Extract the (X, Y) coordinate from the center of the cell holding the provided text.  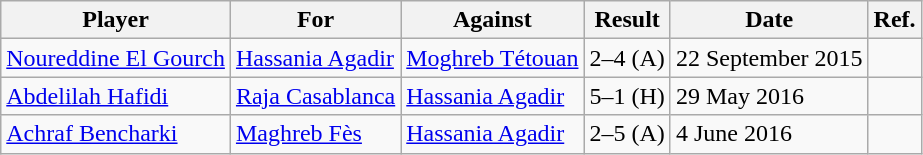
Player (116, 20)
Against (492, 20)
5–1 (H) (627, 96)
22 September 2015 (769, 58)
29 May 2016 (769, 96)
4 June 2016 (769, 134)
Date (769, 20)
2–5 (A) (627, 134)
Noureddine El Gourch (116, 58)
Maghreb Fès (315, 134)
For (315, 20)
Ref. (894, 20)
Abdelilah Hafidi (116, 96)
Achraf Bencharki (116, 134)
Result (627, 20)
Raja Casablanca (315, 96)
2–4 (A) (627, 58)
Moghreb Tétouan (492, 58)
